Pinpoint the cell where the given text exists, returning its [X, Y] midpoint coordinate. 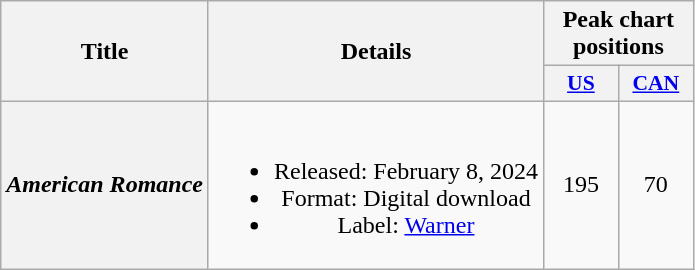
195 [580, 184]
US [580, 84]
American Romance [105, 184]
CAN [656, 84]
Details [376, 52]
Title [105, 52]
Peak chart positions [618, 34]
70 [656, 184]
Released: February 8, 2024Format: Digital downloadLabel: Warner [376, 184]
